Return the (x, y) coordinate for the center point of the cell that contains the specified text.  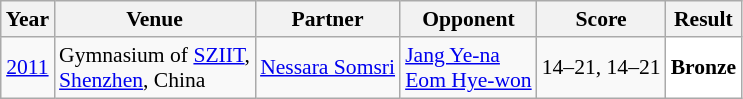
Bronze (704, 68)
Year (28, 19)
Gymnasium of SZIIT,Shenzhen, China (154, 68)
Score (602, 19)
Partner (328, 19)
Opponent (468, 19)
14–21, 14–21 (602, 68)
Venue (154, 19)
2011 (28, 68)
Nessara Somsri (328, 68)
Jang Ye-na Eom Hye-won (468, 68)
Result (704, 19)
